Detect which cell encompasses the target text, then output its (x, y) center coordinate. 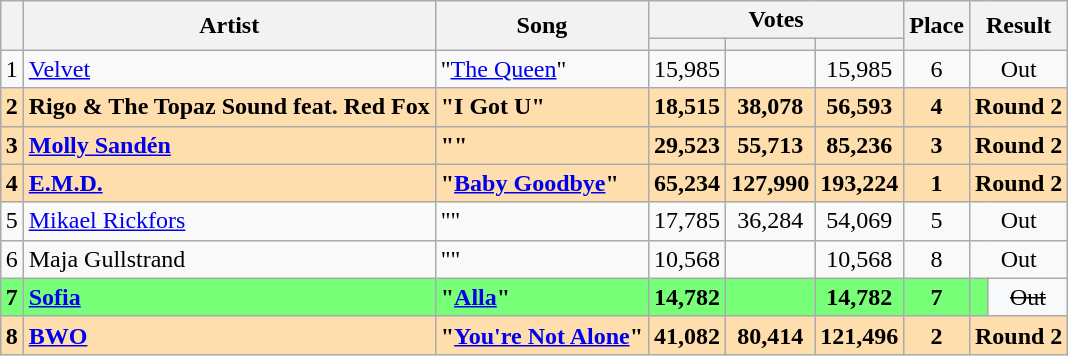
"Baby Goodbye" (542, 183)
"Alla" (542, 297)
"The Queen" (542, 69)
"I Got U" (542, 107)
56,593 (860, 107)
Sofia (229, 297)
36,284 (770, 221)
Mikael Rickfors (229, 221)
Maja Gullstrand (229, 259)
"You're Not Alone" (542, 335)
121,496 (860, 335)
80,414 (770, 335)
Place (937, 26)
41,082 (688, 335)
65,234 (688, 183)
127,990 (770, 183)
Song (542, 26)
17,785 (688, 221)
Artist (229, 26)
BWO (229, 335)
38,078 (770, 107)
54,069 (860, 221)
Result (1018, 26)
29,523 (688, 145)
85,236 (860, 145)
18,515 (688, 107)
Molly Sandén (229, 145)
Velvet (229, 69)
55,713 (770, 145)
E.M.D. (229, 183)
193,224 (860, 183)
Rigo & The Topaz Sound feat. Red Fox (229, 107)
Votes (776, 20)
